Search for the cell housing the specified text and yield its (X, Y) center coordinate. 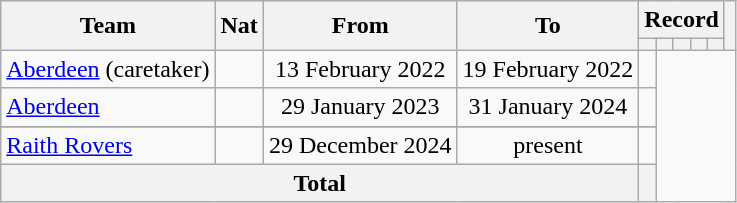
Nat (239, 26)
Record (682, 20)
present (548, 145)
Raith Rovers (108, 145)
13 February 2022 (360, 69)
From (360, 26)
29 January 2023 (360, 107)
29 December 2024 (360, 145)
19 February 2022 (548, 69)
Total (320, 183)
To (548, 26)
Team (108, 26)
31 January 2024 (548, 107)
Aberdeen (108, 107)
Aberdeen (caretaker) (108, 69)
